Determine the (X, Y) coordinate at the center of the cell enclosing the given text.  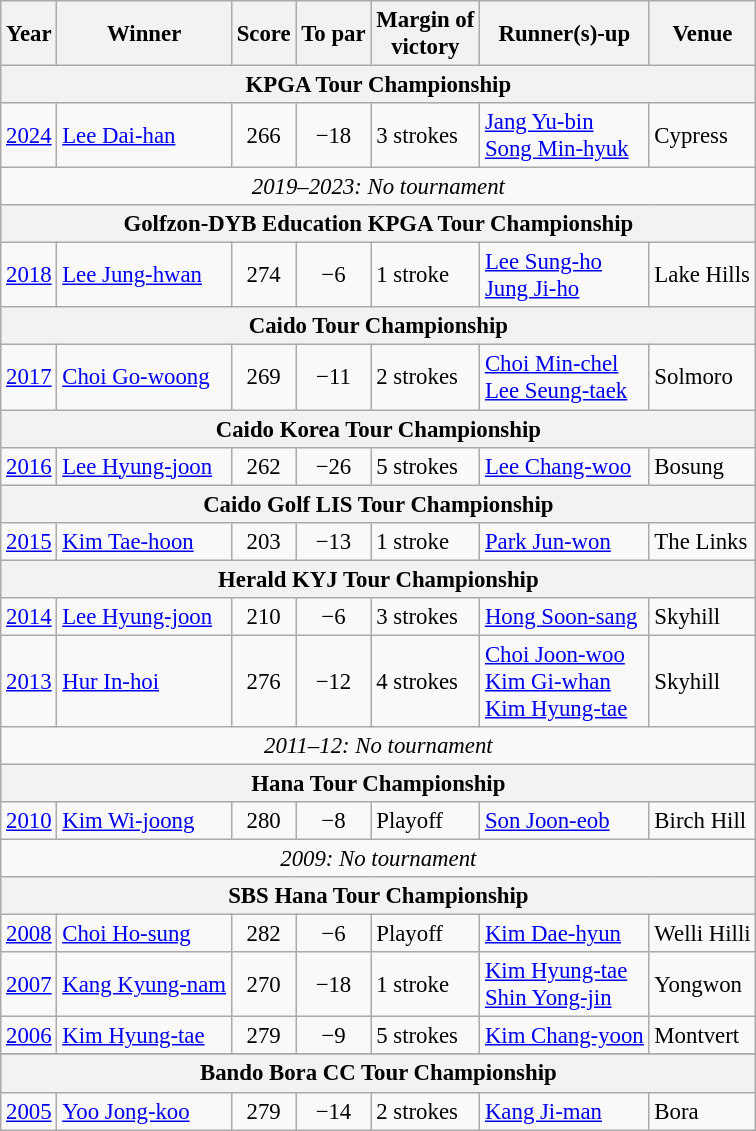
Year (29, 34)
274 (264, 276)
−9 (334, 1036)
Winner (144, 34)
Bora (702, 1111)
−13 (334, 541)
Kim Tae-hoon (144, 541)
Cypress (702, 136)
Kang Ji-man (564, 1111)
2018 (29, 276)
Lake Hills (702, 276)
269 (264, 378)
Son Joon-eob (564, 821)
276 (264, 681)
Hong Soon-sang (564, 617)
Lee Jung-hwan (144, 276)
262 (264, 466)
−14 (334, 1111)
2006 (29, 1036)
2005 (29, 1111)
−26 (334, 466)
Kim Hyung-tae Shin Yong-jin (564, 984)
2011–12: No tournament (378, 746)
Kim Wi-joong (144, 821)
210 (264, 617)
2014 (29, 617)
Jang Yu-bin Song Min-hyuk (564, 136)
Welli Hilli (702, 934)
Lee Dai-han (144, 136)
Montvert (702, 1036)
KPGA Tour Championship (378, 85)
203 (264, 541)
Park Jun-won (564, 541)
282 (264, 934)
Kim Hyung-tae (144, 1036)
2017 (29, 378)
Caido Korea Tour Championship (378, 429)
2019–2023: No tournament (378, 187)
4 strokes (426, 681)
−11 (334, 378)
Runner(s)-up (564, 34)
Hur In-hoi (144, 681)
280 (264, 821)
2016 (29, 466)
Hana Tour Championship (378, 783)
Choi Min-chel Lee Seung-taek (564, 378)
Kim Chang-yoon (564, 1036)
The Links (702, 541)
Herald KYJ Tour Championship (378, 579)
Score (264, 34)
Kim Dae-hyun (564, 934)
Kang Kyung-nam (144, 984)
270 (264, 984)
To par (334, 34)
Solmoro (702, 378)
Golfzon-DYB Education KPGA Tour Championship (378, 224)
2009: No tournament (378, 859)
Venue (702, 34)
Margin ofvictory (426, 34)
Bando Bora CC Tour Championship (378, 1074)
2015 (29, 541)
Birch Hill (702, 821)
Choi Joon-woo Kim Gi-whan Kim Hyung-tae (564, 681)
2010 (29, 821)
Yongwon (702, 984)
2013 (29, 681)
Choi Go-woong (144, 378)
Bosung (702, 466)
2008 (29, 934)
2024 (29, 136)
SBS Hana Tour Championship (378, 896)
−8 (334, 821)
Caido Tour Championship (378, 327)
Lee Sung-ho Jung Ji-ho (564, 276)
Lee Chang-woo (564, 466)
Caido Golf LIS Tour Championship (378, 504)
2007 (29, 984)
Choi Ho-sung (144, 934)
266 (264, 136)
Yoo Jong-koo (144, 1111)
−12 (334, 681)
